Search for the cell housing the specified text and yield its (X, Y) center coordinate. 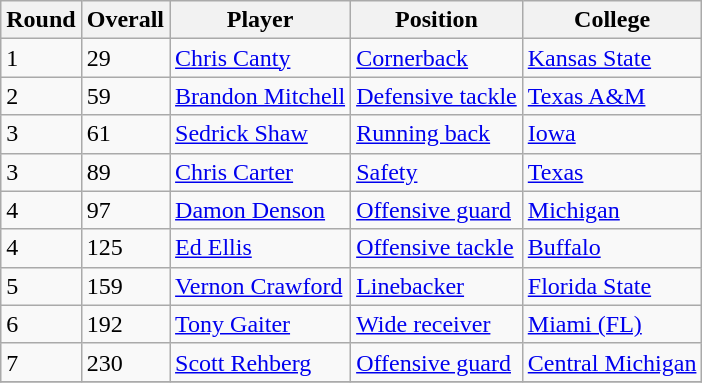
Iowa (612, 134)
2 (41, 96)
5 (41, 286)
Florida State (612, 286)
Michigan (612, 210)
192 (125, 324)
1 (41, 58)
Central Michigan (612, 362)
7 (41, 362)
Brandon Mitchell (260, 96)
59 (125, 96)
89 (125, 172)
College (612, 20)
Texas (612, 172)
230 (125, 362)
Linebacker (437, 286)
Kansas State (612, 58)
97 (125, 210)
Scott Rehberg (260, 362)
29 (125, 58)
Chris Carter (260, 172)
Ed Ellis (260, 248)
Player (260, 20)
125 (125, 248)
Round (41, 20)
61 (125, 134)
Buffalo (612, 248)
Overall (125, 20)
Offensive tackle (437, 248)
Cornerback (437, 58)
Position (437, 20)
Texas A&M (612, 96)
Tony Gaiter (260, 324)
Chris Canty (260, 58)
Damon Denson (260, 210)
6 (41, 324)
Sedrick Shaw (260, 134)
Defensive tackle (437, 96)
Miami (FL) (612, 324)
Running back (437, 134)
Wide receiver (437, 324)
159 (125, 286)
Safety (437, 172)
Vernon Crawford (260, 286)
